Provide the [X, Y] coordinate of the cell's center where the given text is located.  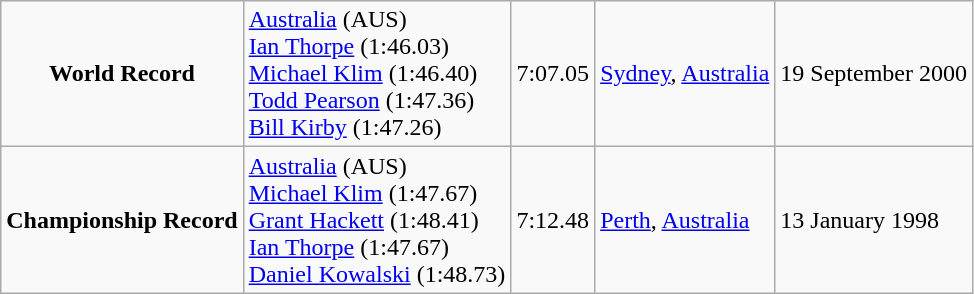
World Record [122, 74]
Perth, Australia [685, 220]
Sydney, Australia [685, 74]
Australia (AUS)Ian Thorpe (1:46.03)Michael Klim (1:46.40)Todd Pearson (1:47.36)Bill Kirby (1:47.26) [377, 74]
7:12.48 [553, 220]
Championship Record [122, 220]
19 September 2000 [874, 74]
Australia (AUS) Michael Klim (1:47.67)Grant Hackett (1:48.41)Ian Thorpe (1:47.67)Daniel Kowalski (1:48.73) [377, 220]
13 January 1998 [874, 220]
7:07.05 [553, 74]
